Search for the cell housing the specified text and yield its (x, y) center coordinate. 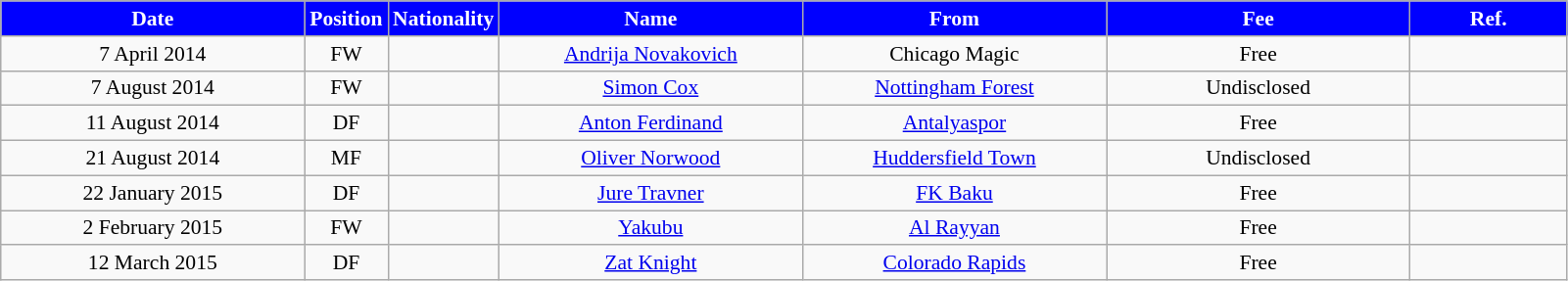
11 August 2014 (153, 123)
FK Baku (954, 193)
Huddersfield Town (954, 159)
2 February 2015 (153, 228)
22 January 2015 (153, 193)
Al Rayyan (954, 228)
Antalyaspor (954, 123)
Oliver Norwood (650, 159)
Zat Knight (650, 263)
7 August 2014 (153, 88)
Anton Ferdinand (650, 123)
Simon Cox (650, 88)
Andrija Novakovich (650, 54)
21 August 2014 (153, 159)
7 April 2014 (153, 54)
Fee (1259, 19)
Nottingham Forest (954, 88)
Ref. (1489, 19)
From (954, 19)
Jure Travner (650, 193)
Name (650, 19)
Position (347, 19)
Date (153, 19)
MF (347, 159)
Yakubu (650, 228)
Chicago Magic (954, 54)
Nationality (443, 19)
12 March 2015 (153, 263)
Colorado Rapids (954, 263)
